Provide the (X, Y) coordinate of the cell's center where the given text is located.  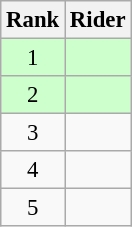
Rider (98, 20)
1 (33, 58)
4 (33, 170)
Rank (33, 20)
2 (33, 95)
3 (33, 133)
5 (33, 208)
